Scan for the cell matching the given text and deliver its [X, Y] coordinate at center. 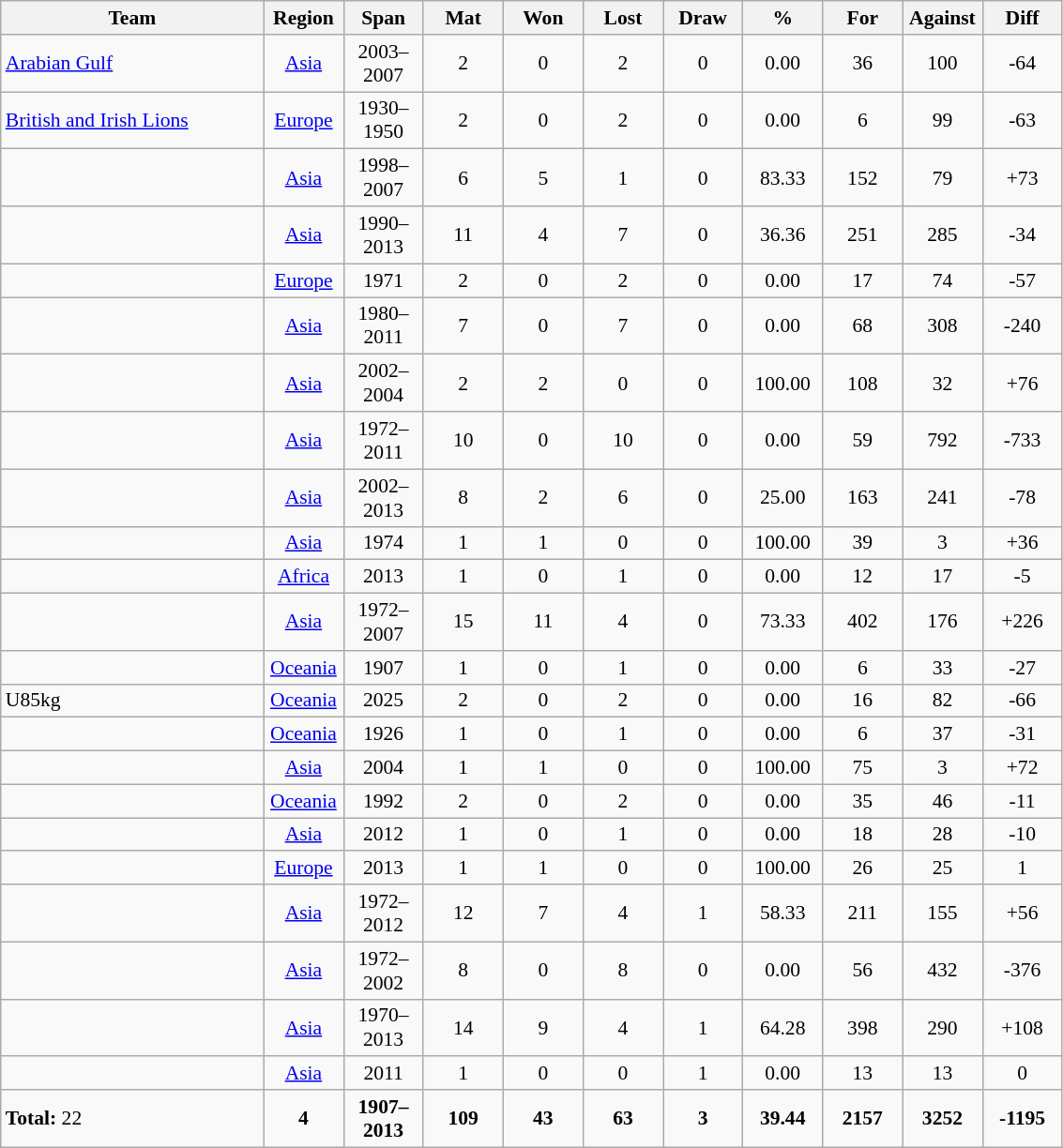
25 [942, 869]
1972–2012 [383, 914]
251 [863, 234]
33 [942, 668]
1972–2011 [383, 441]
1980–2011 [383, 326]
108 [863, 383]
+108 [1023, 1028]
+56 [1023, 914]
2002–2013 [383, 497]
26 [863, 869]
99 [942, 120]
14 [463, 1028]
-78 [1023, 497]
-64 [1023, 64]
+72 [1023, 768]
-31 [1023, 734]
58.33 [782, 914]
285 [942, 234]
Won [542, 18]
1907–2013 [383, 1118]
-57 [1023, 280]
82 [942, 701]
1974 [383, 543]
1907 [383, 668]
Span [383, 18]
-1195 [1023, 1118]
39 [863, 543]
155 [942, 914]
1972–2002 [383, 970]
25.00 [782, 497]
-66 [1023, 701]
43 [542, 1118]
1998–2007 [383, 178]
Arabian Gulf [132, 64]
2157 [863, 1118]
-5 [1023, 577]
2002–2004 [383, 383]
63 [623, 1118]
152 [863, 178]
+76 [1023, 383]
For [863, 18]
79 [942, 178]
56 [863, 970]
1926 [383, 734]
36 [863, 64]
37 [942, 734]
2003–2007 [383, 64]
2011 [383, 1074]
64.28 [782, 1028]
Against [942, 18]
3252 [942, 1118]
+36 [1023, 543]
Region [304, 18]
46 [942, 801]
1990–2013 [383, 234]
1972–2007 [383, 623]
176 [942, 623]
+226 [1023, 623]
% [782, 18]
36.36 [782, 234]
-34 [1023, 234]
68 [863, 326]
74 [942, 280]
109 [463, 1118]
-63 [1023, 120]
432 [942, 970]
Africa [304, 577]
2004 [383, 768]
British and Irish Lions [132, 120]
163 [863, 497]
Total: 22 [132, 1118]
402 [863, 623]
75 [863, 768]
83.33 [782, 178]
2012 [383, 835]
5 [542, 178]
100 [942, 64]
32 [942, 383]
Draw [702, 18]
73.33 [782, 623]
2025 [383, 701]
241 [942, 497]
-11 [1023, 801]
18 [863, 835]
1992 [383, 801]
35 [863, 801]
211 [863, 914]
15 [463, 623]
-240 [1023, 326]
-10 [1023, 835]
Team [132, 18]
59 [863, 441]
1971 [383, 280]
9 [542, 1028]
+73 [1023, 178]
39.44 [782, 1118]
-733 [1023, 441]
398 [863, 1028]
-376 [1023, 970]
U85kg [132, 701]
1930–1950 [383, 120]
1970–2013 [383, 1028]
28 [942, 835]
308 [942, 326]
16 [863, 701]
Lost [623, 18]
Diff [1023, 18]
-27 [1023, 668]
290 [942, 1028]
Mat [463, 18]
792 [942, 441]
